Determine the [x, y] coordinate at the center of the cell enclosing the given text.  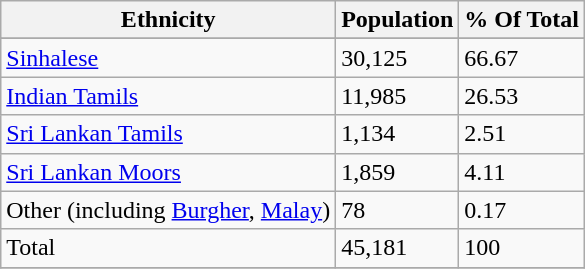
Ethnicity [168, 20]
Sri Lankan Moors [168, 172]
78 [398, 210]
1,134 [398, 134]
Indian Tamils [168, 96]
66.67 [522, 58]
Sinhalese [168, 58]
2.51 [522, 134]
11,985 [398, 96]
100 [522, 248]
Population [398, 20]
45,181 [398, 248]
26.53 [522, 96]
4.11 [522, 172]
Other (including Burgher, Malay) [168, 210]
30,125 [398, 58]
% Of Total [522, 20]
1,859 [398, 172]
Sri Lankan Tamils [168, 134]
Total [168, 248]
0.17 [522, 210]
